Identify which cell holds the provided text, then report its (x, y) central coordinate. 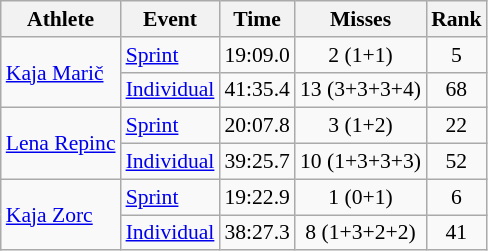
41 (456, 233)
2 (1+1) (360, 55)
41:35.4 (256, 90)
22 (456, 126)
3 (1+2) (360, 126)
38:27.3 (256, 233)
Time (256, 19)
Athlete (61, 19)
5 (456, 55)
52 (456, 162)
Lena Repinc (61, 144)
6 (456, 197)
Kaja Marič (61, 72)
20:07.8 (256, 126)
39:25.7 (256, 162)
Event (170, 19)
68 (456, 90)
19:09.0 (256, 55)
Kaja Zorc (61, 214)
Rank (456, 19)
19:22.9 (256, 197)
1 (0+1) (360, 197)
8 (1+3+2+2) (360, 233)
10 (1+3+3+3) (360, 162)
Misses (360, 19)
13 (3+3+3+4) (360, 90)
